Output the [X, Y] coordinate of the center of the cell containing the given text.  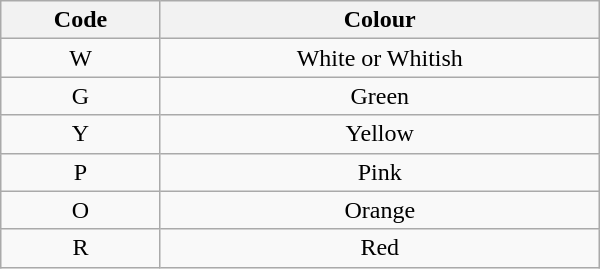
G [80, 96]
W [80, 58]
Red [380, 248]
P [80, 172]
White or Whitish [380, 58]
Green [380, 96]
Yellow [380, 134]
Orange [380, 210]
Pink [380, 172]
Code [80, 20]
Colour [380, 20]
R [80, 248]
O [80, 210]
Y [80, 134]
